Capture the cell that displays the provided text and extract its [x, y] central coordinate. 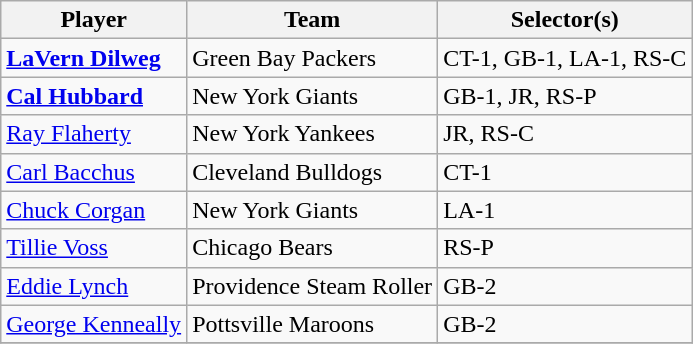
GB-1, JR, RS-P [565, 96]
Green Bay Packers [312, 58]
CT-1 [565, 172]
LA-1 [565, 210]
CT-1, GB-1, LA-1, RS-C [565, 58]
Cal Hubbard [94, 96]
Chuck Corgan [94, 210]
Team [312, 20]
Providence Steam Roller [312, 286]
Carl Bacchus [94, 172]
JR, RS-C [565, 134]
RS-P [565, 248]
George Kenneally [94, 324]
Cleveland Bulldogs [312, 172]
New York Yankees [312, 134]
Eddie Lynch [94, 286]
Player [94, 20]
Chicago Bears [312, 248]
Tillie Voss [94, 248]
LaVern Dilweg [94, 58]
Ray Flaherty [94, 134]
Selector(s) [565, 20]
Pottsville Maroons [312, 324]
